Search for the cell housing the specified text and yield its [X, Y] center coordinate. 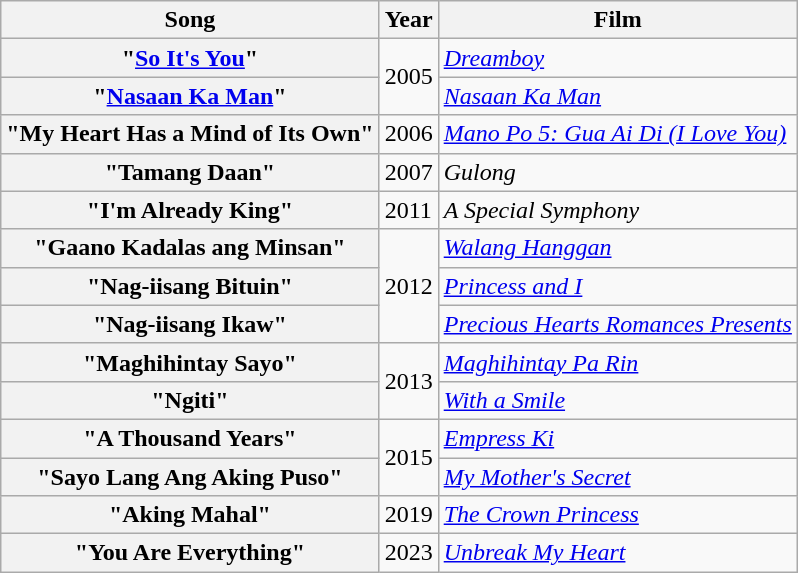
My Mother's Secret [618, 477]
Mano Po 5: Gua Ai Di (I Love You) [618, 134]
"You Are Everything" [190, 553]
Princess and I [618, 286]
"Sayo Lang Ang Aking Puso" [190, 477]
Nasaan Ka Man [618, 96]
"Ngiti" [190, 400]
2005 [408, 77]
2007 [408, 172]
"Maghihintay Sayo" [190, 362]
Gulong [618, 172]
"Tamang Daan" [190, 172]
"So It's You" [190, 58]
2013 [408, 381]
With a Smile [618, 400]
2011 [408, 210]
"My Heart Has a Mind of Its Own" [190, 134]
Song [190, 20]
Precious Hearts Romances Presents [618, 324]
"Nag-iisang Ikaw" [190, 324]
"Aking Mahal" [190, 515]
"A Thousand Years" [190, 438]
Maghihintay Pa Rin [618, 362]
2012 [408, 286]
Year [408, 20]
Dreamboy [618, 58]
The Crown Princess [618, 515]
"Nasaan Ka Man" [190, 96]
"Nag-iisang Bituin" [190, 286]
2006 [408, 134]
"I'm Already King" [190, 210]
Film [618, 20]
"Gaano Kadalas ang Minsan" [190, 248]
2023 [408, 553]
Empress Ki [618, 438]
2019 [408, 515]
2015 [408, 457]
Unbreak My Heart [618, 553]
Walang Hanggan [618, 248]
A Special Symphony [618, 210]
